Return the [X, Y] coordinate for the center point of the cell that contains the specified text.  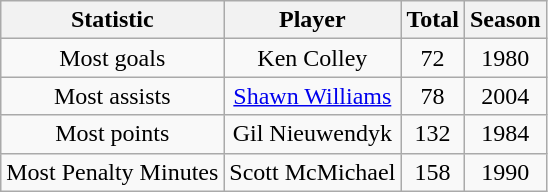
2004 [505, 96]
Ken Colley [312, 58]
Statistic [112, 20]
Player [312, 20]
Most Penalty Minutes [112, 172]
Most goals [112, 58]
1984 [505, 134]
1980 [505, 58]
72 [433, 58]
Shawn Williams [312, 96]
158 [433, 172]
1990 [505, 172]
78 [433, 96]
Most points [112, 134]
Most assists [112, 96]
Gil Nieuwendyk [312, 134]
132 [433, 134]
Season [505, 20]
Total [433, 20]
Scott McMichael [312, 172]
